Return the (X, Y) coordinate for the center point of the cell that contains the specified text.  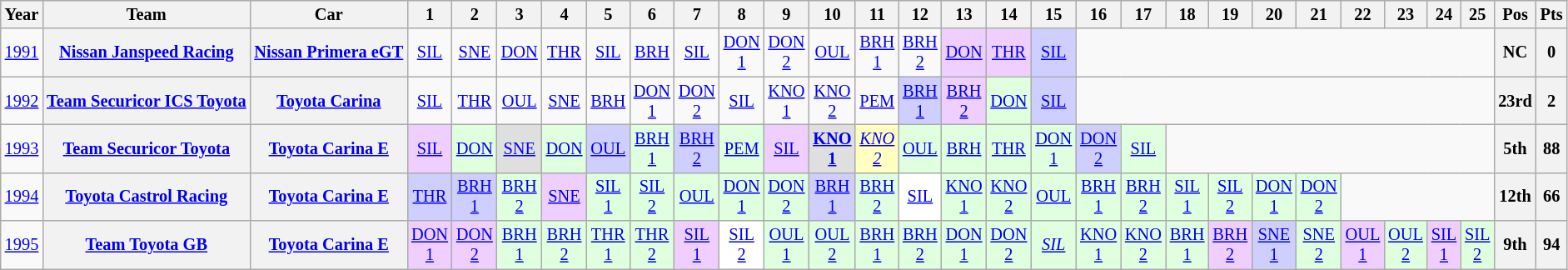
Team Securicor ICS Toyota (147, 101)
9th (1515, 245)
16 (1098, 14)
18 (1187, 14)
1992 (22, 101)
Year (22, 14)
19 (1230, 14)
Toyota Carina (328, 101)
0 (1552, 52)
THR2 (652, 245)
9 (787, 14)
SNE1 (1274, 245)
1991 (22, 52)
Team Toyota GB (147, 245)
1994 (22, 197)
Toyota Castrol Racing (147, 197)
21 (1319, 14)
Team Securicor Toyota (147, 148)
22 (1363, 14)
Car (328, 14)
13 (964, 14)
25 (1477, 14)
8 (742, 14)
88 (1552, 148)
66 (1552, 197)
23rd (1515, 101)
Nissan Primera eGT (328, 52)
10 (832, 14)
6 (652, 14)
SNE2 (1319, 245)
1995 (22, 245)
17 (1143, 14)
4 (565, 14)
14 (1008, 14)
Pts (1552, 14)
5th (1515, 148)
11 (877, 14)
20 (1274, 14)
94 (1552, 245)
24 (1444, 14)
3 (520, 14)
15 (1053, 14)
5 (608, 14)
THR1 (608, 245)
12 (920, 14)
Nissan Janspeed Racing (147, 52)
23 (1406, 14)
NC (1515, 52)
1 (430, 14)
Team (147, 14)
12th (1515, 197)
1993 (22, 148)
Pos (1515, 14)
7 (697, 14)
